For the text-containing cell, return its midpoint in (X, Y) coordinate format. 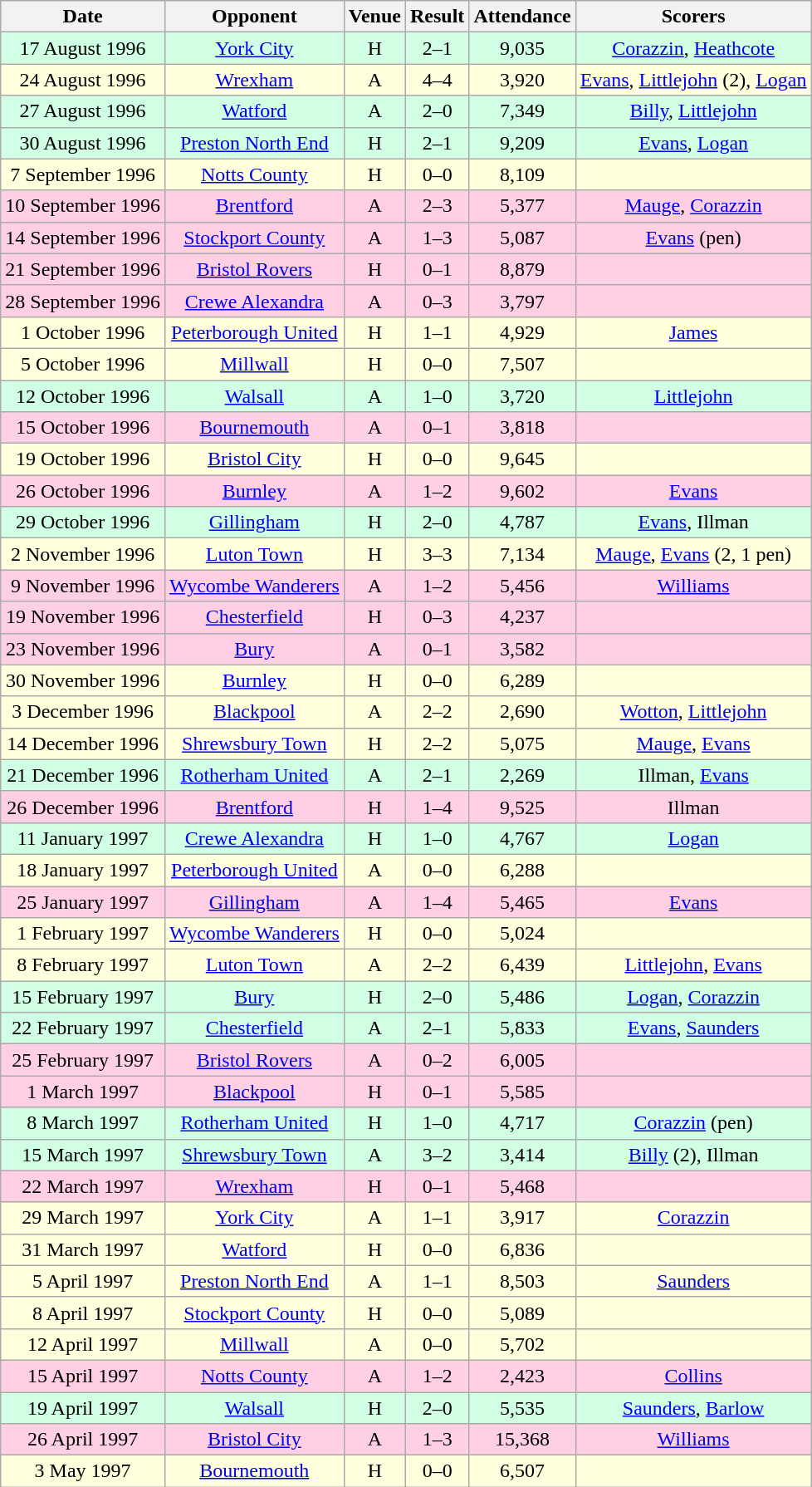
4,237 (522, 617)
5 October 1996 (83, 364)
Venue (374, 17)
3,720 (522, 396)
30 November 1996 (83, 680)
7,134 (522, 554)
6,289 (522, 680)
5,456 (522, 586)
Collins (693, 1376)
15 February 1997 (83, 997)
Billy (2), Illman (693, 1155)
Littlejohn (693, 396)
15 April 1997 (83, 1376)
3,797 (522, 301)
26 April 1997 (83, 1440)
19 April 1997 (83, 1408)
22 March 1997 (83, 1186)
5,833 (522, 1028)
15 October 1996 (83, 428)
2,423 (522, 1376)
5,465 (522, 901)
Date (83, 17)
Illman (693, 807)
5,075 (522, 743)
14 September 1996 (83, 238)
5,089 (522, 1313)
Scorers (693, 17)
5,585 (522, 1092)
9 November 1996 (83, 586)
6,836 (522, 1249)
2,690 (522, 712)
6,005 (522, 1060)
17 August 1996 (83, 48)
3,582 (522, 649)
3–2 (437, 1155)
21 December 1996 (83, 775)
9,645 (522, 459)
Logan, Corazzin (693, 997)
Evans, Littlejohn (2), Logan (693, 80)
19 November 1996 (83, 617)
7,507 (522, 364)
24 August 1996 (83, 80)
30 August 1996 (83, 143)
4,767 (522, 838)
3,917 (522, 1218)
3,920 (522, 80)
Saunders, Barlow (693, 1408)
Corazzin (693, 1218)
Corazzin (pen) (693, 1123)
4,787 (522, 523)
28 September 1996 (83, 301)
Illman, Evans (693, 775)
3,414 (522, 1155)
7 September 1996 (83, 174)
5,486 (522, 997)
Corazzin, Heathcote (693, 48)
10 September 1996 (83, 206)
Evans (pen) (693, 238)
9,602 (522, 491)
Mauge, Evans (2, 1 pen) (693, 554)
15,368 (522, 1440)
Evans, Logan (693, 143)
4,929 (522, 332)
6,439 (522, 965)
5 April 1997 (83, 1281)
James (693, 332)
12 April 1997 (83, 1344)
3 May 1997 (83, 1471)
18 January 1997 (83, 870)
26 December 1996 (83, 807)
1 March 1997 (83, 1092)
21 September 1996 (83, 269)
Opponent (254, 17)
1 October 1996 (83, 332)
15 March 1997 (83, 1155)
9,035 (522, 48)
5,468 (522, 1186)
1 February 1997 (83, 934)
Logan (693, 838)
4–4 (437, 80)
3–3 (437, 554)
25 February 1997 (83, 1060)
12 October 1996 (83, 396)
6,507 (522, 1471)
Evans, Saunders (693, 1028)
2–3 (437, 206)
27 August 1996 (83, 111)
5,377 (522, 206)
Result (437, 17)
5,702 (522, 1344)
8 February 1997 (83, 965)
6,288 (522, 870)
Mauge, Evans (693, 743)
Wotton, Littlejohn (693, 712)
Evans, Illman (693, 523)
9,525 (522, 807)
29 October 1996 (83, 523)
5,535 (522, 1408)
Saunders (693, 1281)
26 October 1996 (83, 491)
22 February 1997 (83, 1028)
31 March 1997 (83, 1249)
3 December 1996 (83, 712)
0–2 (437, 1060)
2,269 (522, 775)
25 January 1997 (83, 901)
5,087 (522, 238)
9,209 (522, 143)
8 April 1997 (83, 1313)
23 November 1996 (83, 649)
8,109 (522, 174)
8,503 (522, 1281)
3,818 (522, 428)
4,717 (522, 1123)
11 January 1997 (83, 838)
19 October 1996 (83, 459)
Billy, Littlejohn (693, 111)
Mauge, Corazzin (693, 206)
Littlejohn, Evans (693, 965)
14 December 1996 (83, 743)
5,024 (522, 934)
7,349 (522, 111)
8,879 (522, 269)
29 March 1997 (83, 1218)
Attendance (522, 17)
8 March 1997 (83, 1123)
2 November 1996 (83, 554)
